Scan for the cell matching the given text and deliver its [x, y] coordinate at center. 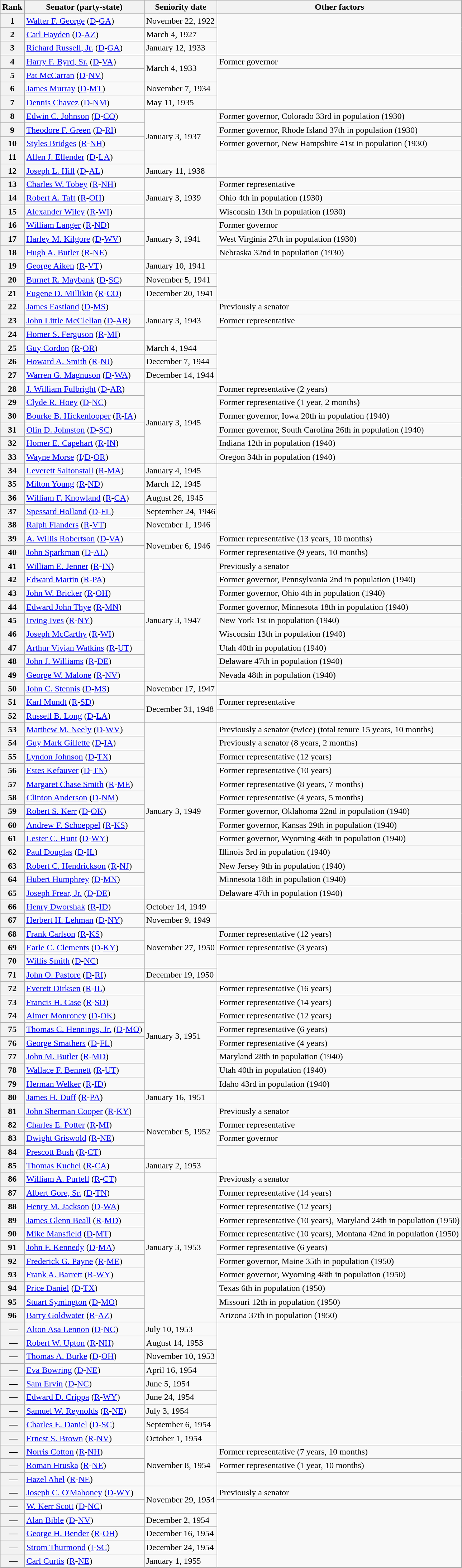
Prescott Bush (R-CT) [84, 1152]
Clinton Anderson (D-NM) [84, 797]
80 [12, 1097]
John F. Kennedy (D-MA) [84, 1247]
89 [12, 1220]
January 3, 1939 [181, 198]
Paul Douglas (D-IL) [84, 852]
Francis H. Case (R-SD) [84, 1002]
47 [12, 648]
William E. Jenner (R-IN) [84, 566]
Former representative (10 years), Montana 42nd in population (1950) [339, 1234]
56 [12, 770]
September 6, 1954 [181, 1424]
Former representative (13 years, 10 months) [339, 539]
Edward D. Crippa (R-WY) [84, 1397]
January 1, 1955 [181, 1561]
Hubert Humphrey (D-MN) [84, 879]
W. Kerr Scott (D-NC) [84, 1506]
October 1, 1954 [181, 1438]
13 [12, 184]
61 [12, 839]
17 [12, 239]
November 10, 1953 [181, 1356]
Estes Kefauver (D-TN) [84, 770]
Guy Cordon (R-OR) [84, 348]
November 5, 1952 [181, 1132]
36 [12, 498]
George Smathers (D-FL) [84, 1043]
65 [12, 893]
Norris Cotton (R-NH) [84, 1452]
Almer Monroney (D-OK) [84, 1015]
Maryland 28th in population (1940) [339, 1057]
March 12, 1945 [181, 484]
33 [12, 457]
95 [12, 1302]
Former representative (4 years) [339, 1043]
Alton Asa Lennon (D-NC) [84, 1329]
6 [12, 89]
Other factors [339, 7]
Former representative (4 years, 5 months) [339, 797]
84 [12, 1152]
50 [12, 689]
1 [12, 21]
55 [12, 757]
Russell B. Long (D-LA) [84, 716]
85 [12, 1166]
Alexander Wiley (R-WI) [84, 212]
November 27, 1950 [181, 947]
83 [12, 1138]
43 [12, 593]
Joseph McCarthy (R-WI) [84, 634]
Sam Ervin (D-NC) [84, 1384]
91 [12, 1247]
January 10, 1941 [181, 266]
22 [12, 307]
Illinois 3rd in population (1940) [339, 852]
Former governor, Pennsylvania 2nd in population (1940) [339, 579]
New York 1st in population (1940) [339, 621]
Former governor, South Carolina 26th in population (1940) [339, 430]
24 [12, 334]
Joseph L. Hill (D-AL) [84, 171]
Former governor, Iowa 20th in population (1940) [339, 416]
Stuart Symington (D-MO) [84, 1302]
A. Willis Robertson (D-VA) [84, 539]
18 [12, 252]
West Virginia 27th in population (1930) [339, 239]
Howard A. Smith (R-NJ) [84, 361]
December 24, 1954 [181, 1547]
Minnesota 18th in population (1940) [339, 879]
Price Daniel (D-TX) [84, 1288]
Former governor, Wyoming 48th in population (1950) [339, 1275]
Carl Hayden (D-AZ) [84, 34]
59 [12, 811]
26 [12, 361]
Everett Dirksen (R-IL) [84, 988]
45 [12, 621]
71 [12, 975]
Irving Ives (R-NY) [84, 621]
34 [12, 471]
Milton Young (R-ND) [84, 484]
94 [12, 1288]
January 3, 1937 [181, 136]
William F. Knowland (R-CA) [84, 498]
14 [12, 198]
Eva Bowring (D-NE) [84, 1370]
December 20, 1941 [181, 293]
Charles E. Daniel (D-SC) [84, 1424]
8 [12, 116]
Arthur Vivian Watkins (R-UT) [84, 648]
November 17, 1947 [181, 689]
82 [12, 1125]
Former representative (1 year, 2 months) [339, 402]
53 [12, 729]
49 [12, 675]
Former representative (3 years) [339, 947]
Dennis Chavez (D-NM) [84, 102]
Hazel Abel (R-NE) [84, 1479]
Margaret Chase Smith (R-ME) [84, 784]
87 [12, 1193]
Thomas Kuchel (R-CA) [84, 1166]
Senator (party-state) [84, 7]
Pat McCarran (D-NV) [84, 75]
62 [12, 852]
Homer S. Ferguson (R-MI) [84, 334]
69 [12, 947]
Edwin C. Johnson (D-CO) [84, 116]
John W. Bricker (R-OH) [84, 593]
James H. Duff (R-PA) [84, 1097]
January 16, 1951 [181, 1097]
J. William Fulbright (D-AR) [84, 389]
May 11, 1935 [181, 102]
December 7, 1944 [181, 361]
Barry Goldwater (R-AZ) [84, 1316]
July 3, 1954 [181, 1411]
November 8, 1954 [181, 1465]
Lester C. Hunt (D-WY) [84, 839]
93 [12, 1275]
7 [12, 102]
16 [12, 225]
Joseph C. O'Mahoney (D-WY) [84, 1493]
Strom Thurmond (I-SC) [84, 1547]
Former representative (10 years), Maryland 24th in population (1950) [339, 1220]
Oregon 34th in population (1940) [339, 457]
Former representative (8 years, 7 months) [339, 784]
January 3, 1943 [181, 320]
Leverett Saltonstall (R-MA) [84, 471]
Thomas C. Hennings, Jr. (D-MO) [84, 1029]
Frank A. Barrett (R-WY) [84, 1275]
Henry M. Jackson (D-WA) [84, 1206]
Mike Mansfield (D-MT) [84, 1234]
Nevada 48th in population (1940) [339, 675]
Robert C. Hendrickson (R-NJ) [84, 866]
April 16, 1954 [181, 1370]
Former governor, New Hampshire 41st in population (1930) [339, 143]
Frank Carlson (R-KS) [84, 934]
December 16, 1954 [181, 1534]
Burnet R. Maybank (D-SC) [84, 280]
January 2, 1953 [181, 1166]
Matthew M. Neely (D-WV) [84, 729]
Previously a senator (8 years, 2 months) [339, 743]
Warren G. Magnuson (D-WA) [84, 375]
Former governor, Rhode Island 37th in population (1930) [339, 130]
Olin D. Johnston (D-SC) [84, 430]
Ohio 4th in population (1930) [339, 198]
December 19, 1950 [181, 975]
January 12, 1933 [181, 48]
58 [12, 797]
51 [12, 702]
December 31, 1948 [181, 709]
86 [12, 1179]
Robert A. Taft (R-OH) [84, 198]
42 [12, 579]
35 [12, 484]
Missouri 12th in population (1950) [339, 1302]
December 2, 1954 [181, 1520]
June 24, 1954 [181, 1397]
88 [12, 1206]
11 [12, 157]
William A. Purtell (R-CT) [84, 1179]
29 [12, 402]
Lyndon Johnson (D-TX) [84, 757]
Nebraska 32nd in population (1930) [339, 252]
November 5, 1941 [181, 280]
Alan Bible (D-NV) [84, 1520]
10 [12, 143]
72 [12, 988]
John J. Williams (R-DE) [84, 661]
77 [12, 1057]
Thomas A. Burke (D-OH) [84, 1356]
Former governor, Ohio 4th in population (1940) [339, 593]
Bourke B. Hickenlooper (R-IA) [84, 416]
32 [12, 443]
Richard Russell, Jr. (D-GA) [84, 48]
48 [12, 661]
Arizona 37th in population (1950) [339, 1316]
Guy Mark Gillette (D-IA) [84, 743]
January 3, 1949 [181, 811]
Former representative (7 years, 10 months) [339, 1452]
Albert Gore, Sr. (D-TN) [84, 1193]
January 4, 1945 [181, 471]
John M. Butler (R-MD) [84, 1057]
September 24, 1946 [181, 511]
27 [12, 375]
John C. Stennis (D-MS) [84, 689]
November 6, 1946 [181, 545]
46 [12, 634]
Earle C. Clements (D-KY) [84, 947]
54 [12, 743]
Styles Bridges (R-NH) [84, 143]
Harley M. Kilgore (D-WV) [84, 239]
July 10, 1953 [181, 1329]
Henry Dworshak (R-ID) [84, 907]
August 26, 1945 [181, 498]
January 3, 1953 [181, 1248]
37 [12, 511]
Wisconsin 13th in population (1930) [339, 212]
68 [12, 934]
Homer E. Capehart (R-IN) [84, 443]
66 [12, 907]
Herbert H. Lehman (D-NY) [84, 920]
28 [12, 389]
81 [12, 1111]
James Murray (D-MT) [84, 89]
64 [12, 879]
Roman Hruska (R-NE) [84, 1465]
78 [12, 1070]
Ernest S. Brown (R-NV) [84, 1438]
March 4, 1944 [181, 348]
19 [12, 266]
15 [12, 212]
Andrew F. Schoeppel (R-KS) [84, 825]
Ralph Flanders (R-VT) [84, 525]
5 [12, 75]
21 [12, 293]
Joseph Frear, Jr. (D-DE) [84, 893]
Former representative (2 years) [339, 389]
George H. Bender (R-OH) [84, 1534]
Robert S. Kerr (D-OK) [84, 811]
67 [12, 920]
20 [12, 280]
John Sherman Cooper (R-KY) [84, 1111]
92 [12, 1261]
75 [12, 1029]
James Eastland (D-MS) [84, 307]
Former governor, Colorado 33rd in population (1930) [339, 116]
Former representative (1 year, 10 months) [339, 1465]
Seniority date [181, 7]
November 22, 1922 [181, 21]
52 [12, 716]
November 29, 1954 [181, 1500]
John O. Pastore (D-RI) [84, 975]
Former governor, Wyoming 46th in population (1940) [339, 839]
38 [12, 525]
9 [12, 130]
Wayne Morse (I/D-OR) [84, 457]
25 [12, 348]
31 [12, 430]
40 [12, 552]
January 3, 1951 [181, 1036]
Former governor, Minnesota 18th in population (1940) [339, 607]
Charles E. Potter (R-MI) [84, 1125]
October 14, 1949 [181, 907]
30 [12, 416]
2 [12, 34]
41 [12, 566]
39 [12, 539]
Frederick G. Payne (R-ME) [84, 1261]
Edward John Thye (R-MN) [84, 607]
John Sparkman (D-AL) [84, 552]
Theodore F. Green (D-RI) [84, 130]
Former representative (9 years, 10 months) [339, 552]
4 [12, 62]
March 4, 1927 [181, 34]
June 5, 1954 [181, 1384]
November 9, 1949 [181, 920]
Spessard Holland (D-FL) [84, 511]
Indiana 12th in population (1940) [339, 443]
90 [12, 1234]
January 3, 1947 [181, 620]
January 11, 1938 [181, 171]
79 [12, 1084]
12 [12, 171]
January 3, 1941 [181, 239]
George Aiken (R-VT) [84, 266]
Herman Welker (R-ID) [84, 1084]
Idaho 43rd in population (1940) [339, 1084]
Wisconsin 13th in population (1940) [339, 634]
December 14, 1944 [181, 375]
August 14, 1953 [181, 1343]
23 [12, 320]
November 1, 1946 [181, 525]
Charles W. Tobey (R-NH) [84, 184]
74 [12, 1015]
Former governor, Maine 35th in population (1950) [339, 1261]
Wallace F. Bennett (R-UT) [84, 1070]
Edward Martin (R-PA) [84, 579]
Samuel W. Reynolds (R-NE) [84, 1411]
96 [12, 1316]
November 7, 1934 [181, 89]
March 4, 1933 [181, 68]
Dwight Griswold (R-NE) [84, 1138]
John Little McClellan (D-AR) [84, 320]
76 [12, 1043]
3 [12, 48]
James Glenn Beall (R-MD) [84, 1220]
73 [12, 1002]
Former representative (16 years) [339, 988]
63 [12, 866]
William Langer (R-ND) [84, 225]
44 [12, 607]
Hugh A. Butler (R-NE) [84, 252]
60 [12, 825]
Willis Smith (D-NC) [84, 961]
Former governor, Oklahoma 22nd in population (1940) [339, 811]
Former representative (10 years) [339, 770]
Robert W. Upton (R-NH) [84, 1343]
Karl Mundt (R-SD) [84, 702]
Clyde R. Hoey (D-NC) [84, 402]
Rank [12, 7]
70 [12, 961]
Former governor, Kansas 29th in population (1940) [339, 825]
January 3, 1945 [181, 423]
Carl Curtis (R-NE) [84, 1561]
Previously a senator (twice) (total tenure 15 years, 10 months) [339, 729]
George W. Malone (R-NV) [84, 675]
Harry F. Byrd, Sr. (D-VA) [84, 62]
57 [12, 784]
Texas 6th in population (1950) [339, 1288]
New Jersey 9th in population (1940) [339, 866]
Allen J. Ellender (D-LA) [84, 157]
Eugene D. Millikin (R-CO) [84, 293]
Walter F. George (D-GA) [84, 21]
